From the cell containing the given text, extract its center point as [X, Y] coordinate. 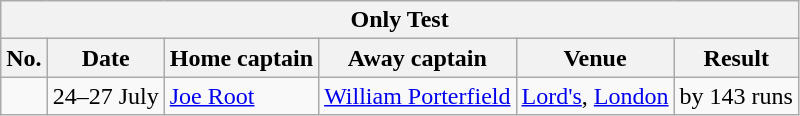
Result [736, 58]
24–27 July [106, 96]
Joe Root [241, 96]
William Porterfield [418, 96]
Venue [595, 58]
Only Test [400, 20]
Date [106, 58]
Home captain [241, 58]
Lord's, London [595, 96]
Away captain [418, 58]
No. [24, 58]
by 143 runs [736, 96]
